Pinpoint the cell where the given text exists, returning its [x, y] midpoint coordinate. 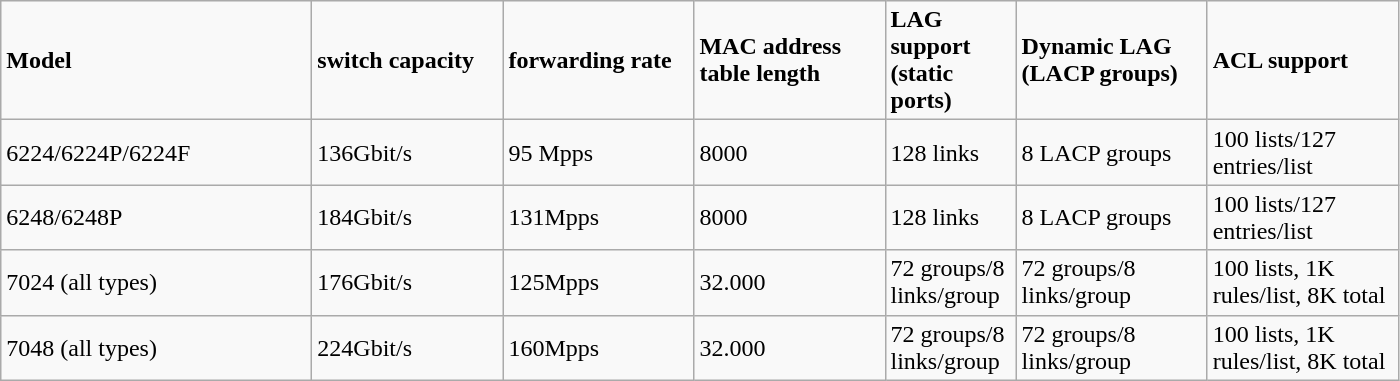
MAC address table length [790, 60]
7048 (all types) [156, 348]
6248/6248P [156, 218]
Model [156, 60]
ACL support [1302, 60]
125Mpps [598, 282]
6224/6224P/6224F [156, 152]
95 Mpps [598, 152]
176Gbit/s [408, 282]
224Gbit/s [408, 348]
forwarding rate [598, 60]
switch capacity [408, 60]
160Mpps [598, 348]
136Gbit/s [408, 152]
LAG support (static ports) [950, 60]
Dynamic LAG (LACP groups) [1112, 60]
7024 (all types) [156, 282]
184Gbit/s [408, 218]
131Mpps [598, 218]
